Locate the cell with the specified text and output its (X, Y) center coordinate. 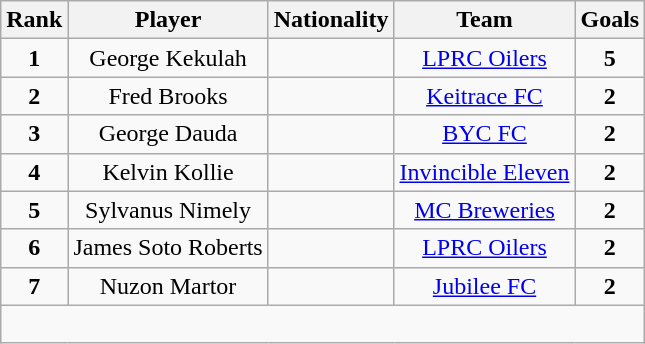
MC Breweries (484, 210)
Fred Brooks (168, 96)
Jubilee FC (484, 286)
6 (34, 248)
Keitrace FC (484, 96)
Rank (34, 20)
4 (34, 172)
BYC FC (484, 134)
Invincible Eleven (484, 172)
Goals (610, 20)
Nationality (331, 20)
Team (484, 20)
Sylvanus Nimely (168, 210)
3 (34, 134)
Player (168, 20)
George Kekulah (168, 58)
James Soto Roberts (168, 248)
1 (34, 58)
George Dauda (168, 134)
7 (34, 286)
Nuzon Martor (168, 286)
Kelvin Kollie (168, 172)
